Capture the cell that displays the provided text and extract its [X, Y] central coordinate. 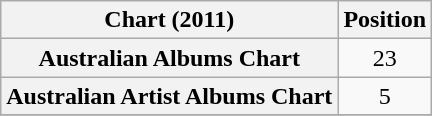
Australian Albums Chart [170, 58]
Position [385, 20]
Chart (2011) [170, 20]
Australian Artist Albums Chart [170, 96]
23 [385, 58]
5 [385, 96]
